Return the [x, y] coordinate for the center point of the cell that contains the specified text.  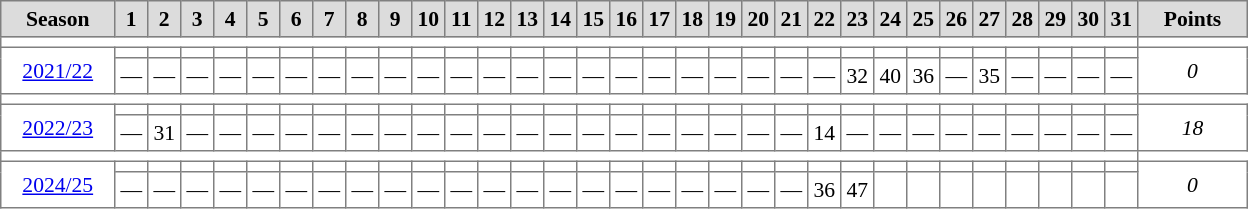
21 [792, 19]
3 [198, 19]
2022/23 [58, 127]
27 [990, 19]
13 [528, 19]
24 [890, 19]
6 [296, 19]
40 [890, 76]
2024/25 [58, 184]
16 [626, 19]
2 [164, 19]
17 [660, 19]
10 [428, 19]
11 [462, 19]
9 [396, 19]
29 [1056, 19]
35 [990, 76]
15 [594, 19]
26 [956, 19]
19 [726, 19]
1 [132, 19]
Season [58, 19]
4 [230, 19]
5 [264, 19]
12 [494, 19]
47 [858, 190]
23 [858, 19]
30 [1088, 19]
2021/22 [58, 70]
25 [924, 19]
8 [362, 19]
28 [1022, 19]
20 [758, 19]
Points [1193, 19]
22 [824, 19]
32 [858, 76]
7 [330, 19]
